Determine the (X, Y) coordinate at the center of the cell enclosing the given text.  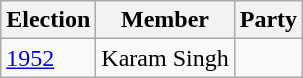
Party (268, 20)
Election (48, 20)
1952 (48, 58)
Karam Singh (165, 58)
Member (165, 20)
